From the cell containing the given text, extract its center point as (x, y) coordinate. 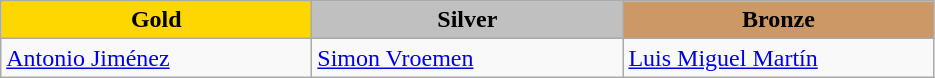
Simon Vroemen (468, 58)
Antonio Jiménez (156, 58)
Silver (468, 20)
Luis Miguel Martín (778, 58)
Bronze (778, 20)
Gold (156, 20)
